Output the [x, y] coordinate of the center of the cell containing the given text.  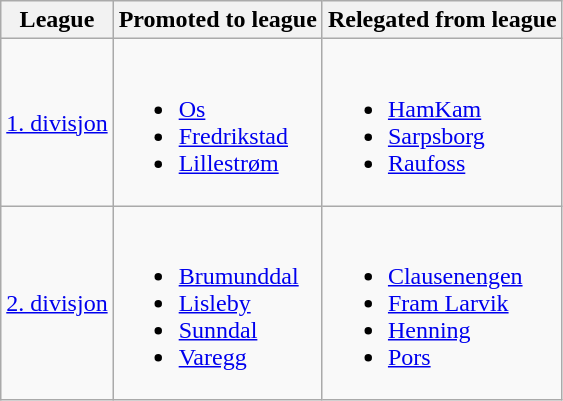
OsFredrikstadLillestrøm [218, 122]
HamKamSarpsborgRaufoss [442, 122]
2. divisjon [57, 303]
BrumunddalLislebySunndalVaregg [218, 303]
ClausenengenFram LarvikHenningPors [442, 303]
League [57, 20]
1. divisjon [57, 122]
Relegated from league [442, 20]
Promoted to league [218, 20]
